Return [X, Y] of the center of cell containing provided text 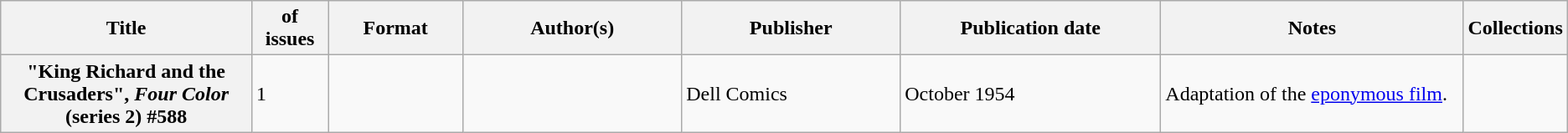
Title [126, 28]
Adaptation of the eponymous film. [1312, 94]
of issues [290, 28]
1 [290, 94]
Publisher [791, 28]
Collections [1515, 28]
Notes [1312, 28]
Publication date [1030, 28]
October 1954 [1030, 94]
"King Richard and the Crusaders", Four Color (series 2) #588 [126, 94]
Dell Comics [791, 94]
Format [395, 28]
Author(s) [573, 28]
